Pinpoint the cell where the given text exists, returning its (x, y) midpoint coordinate. 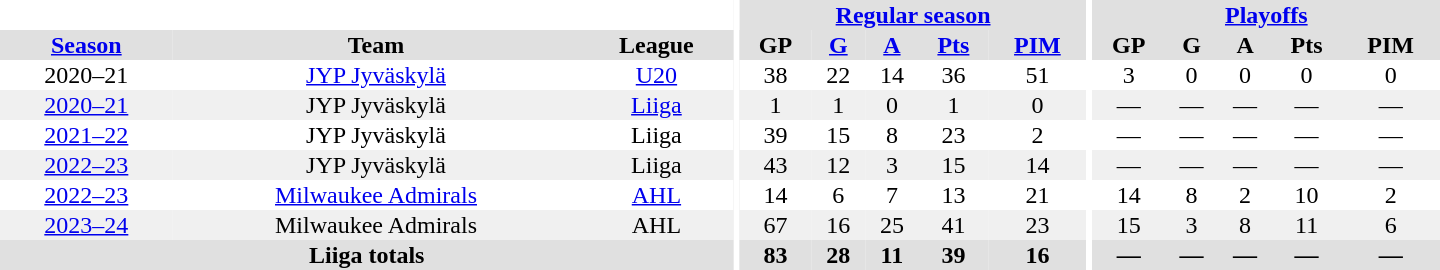
2023–24 (86, 225)
Liiga totals (367, 255)
28 (839, 255)
41 (954, 225)
Playoffs (1266, 15)
League (656, 45)
13 (954, 195)
67 (775, 225)
7 (892, 195)
12 (839, 165)
25 (892, 225)
2021–22 (86, 135)
U20 (656, 75)
Regular season (912, 15)
Season (86, 45)
21 (1038, 195)
22 (839, 75)
83 (775, 255)
Team (376, 45)
36 (954, 75)
38 (775, 75)
51 (1038, 75)
10 (1306, 195)
43 (775, 165)
